Determine the (X, Y) coordinate at the center of the cell enclosing the given text.  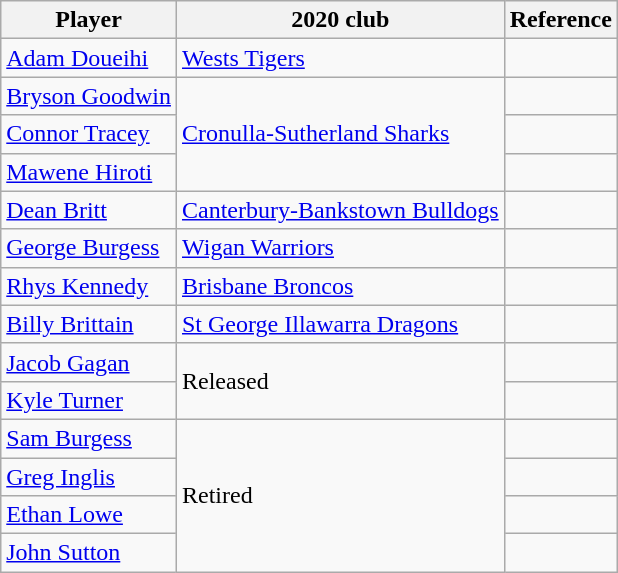
Brisbane Broncos (340, 286)
Greg Inglis (89, 477)
Kyle Turner (89, 400)
John Sutton (89, 553)
Jacob Gagan (89, 362)
2020 club (340, 20)
Billy Brittain (89, 324)
Retired (340, 495)
Released (340, 381)
Sam Burgess (89, 438)
Mawene Hiroti (89, 172)
St George Illawarra Dragons (340, 324)
Dean Britt (89, 210)
Cronulla-Sutherland Sharks (340, 134)
Ethan Lowe (89, 515)
Bryson Goodwin (89, 96)
Adam Doueihi (89, 58)
Wests Tigers (340, 58)
Connor Tracey (89, 134)
Rhys Kennedy (89, 286)
Reference (560, 20)
Wigan Warriors (340, 248)
Player (89, 20)
Canterbury-Bankstown Bulldogs (340, 210)
George Burgess (89, 248)
